Pinpoint the cell where the given text exists, returning its (x, y) midpoint coordinate. 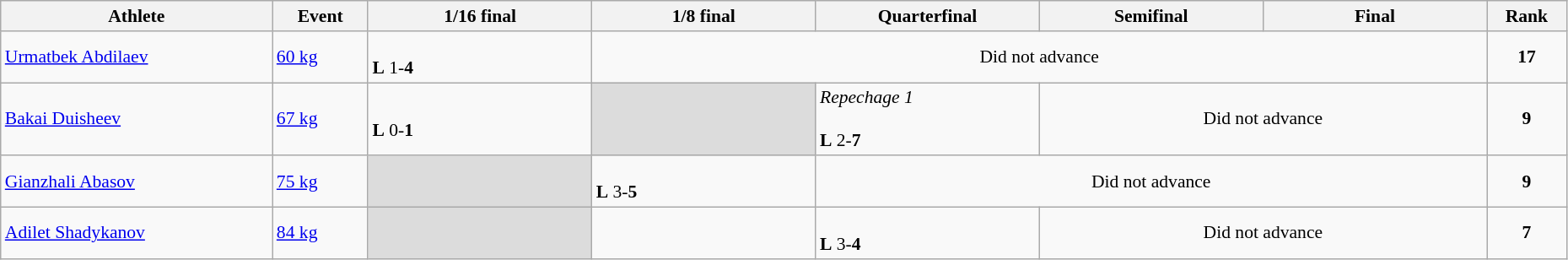
67 kg (321, 120)
Event (321, 16)
1/16 final (479, 16)
Repechage 1L 2-7 (928, 120)
Athlete (137, 16)
Quarterfinal (928, 16)
Bakai Duisheev (137, 120)
L 3-5 (703, 182)
60 kg (321, 57)
Semifinal (1150, 16)
84 kg (321, 233)
17 (1527, 57)
Gianzhali Abasov (137, 182)
Urmatbek Abdilaev (137, 57)
L 1-4 (479, 57)
Final (1375, 16)
L 0-1 (479, 120)
7 (1527, 233)
Adilet Shadykanov (137, 233)
L 3-4 (928, 233)
1/8 final (703, 16)
75 kg (321, 182)
Rank (1527, 16)
